Pinpoint the cell where the given text exists, returning its (x, y) midpoint coordinate. 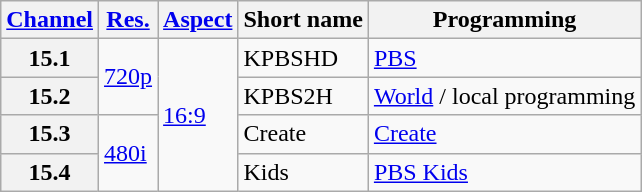
Kids (303, 172)
PBS (504, 58)
480i (128, 153)
15.2 (50, 96)
Short name (303, 20)
Aspect (198, 20)
World / local programming (504, 96)
KPBS2H (303, 96)
Programming (504, 20)
PBS Kids (504, 172)
15.3 (50, 134)
15.4 (50, 172)
KPBSHD (303, 58)
Res. (128, 20)
16:9 (198, 115)
Channel (50, 20)
720p (128, 77)
15.1 (50, 58)
